Locate the cell with the specified text and output its [x, y] center coordinate. 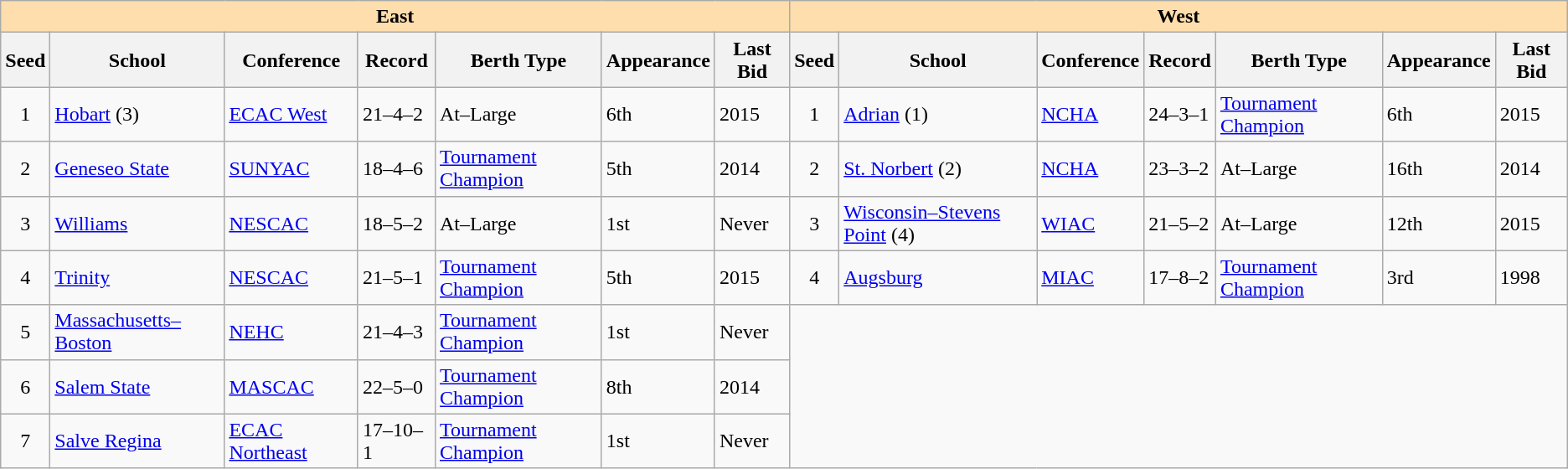
17–10–1 [396, 441]
22–5–0 [396, 387]
East [395, 17]
18–4–6 [396, 169]
21–4–2 [396, 114]
8th [658, 387]
Geneseo State [137, 169]
SUNYAC [291, 169]
24–3–1 [1180, 114]
3rd [1439, 278]
Adrian (1) [938, 114]
7 [25, 441]
MIAC [1091, 278]
Wisconsin–Stevens Point (4) [938, 223]
Massachusetts–Boston [137, 332]
St. Norbert (2) [938, 169]
NEHC [291, 332]
21–5–1 [396, 278]
17–8–2 [1180, 278]
West [1179, 17]
Trinity [137, 278]
12th [1439, 223]
Williams [137, 223]
MASCAC [291, 387]
5 [25, 332]
21–4–3 [396, 332]
16th [1439, 169]
Salem State [137, 387]
Hobart (3) [137, 114]
ECAC West [291, 114]
WIAC [1091, 223]
ECAC Northeast [291, 441]
18–5–2 [396, 223]
Augsburg [938, 278]
1998 [1531, 278]
Salve Regina [137, 441]
23–3–2 [1180, 169]
6 [25, 387]
21–5–2 [1180, 223]
